Return [x, y] of the center of cell containing provided text 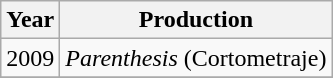
2009 [30, 58]
Production [196, 20]
Parenthesis (Cortometraje) [196, 58]
Year [30, 20]
